Capture the cell that displays the provided text and extract its (X, Y) central coordinate. 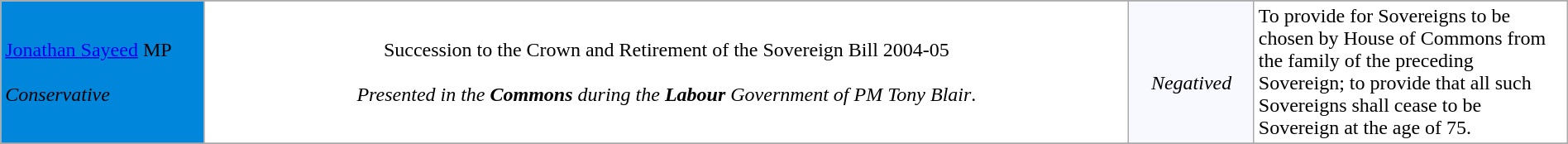
Jonathan Sayeed MPConservative (103, 73)
Negatived (1192, 73)
Succession to the Crown and Retirement of the Sovereign Bill 2004-05Presented in the Commons during the Labour Government of PM Tony Blair. (667, 73)
